Locate the cell with the specified text and output its (X, Y) center coordinate. 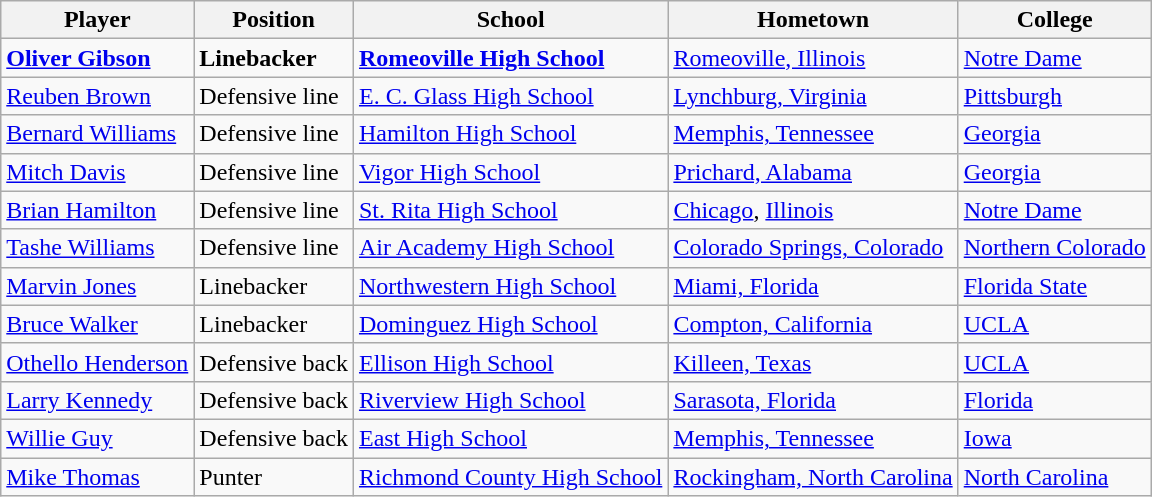
Ellison High School (510, 362)
North Carolina (1054, 477)
Killeen, Texas (813, 362)
Sarasota, Florida (813, 400)
Bernard Williams (98, 134)
Florida State (1054, 286)
Romeoville High School (510, 58)
Vigor High School (510, 172)
Position (274, 20)
Chicago, Illinois (813, 210)
Brian Hamilton (98, 210)
Romeoville, Illinois (813, 58)
Air Academy High School (510, 248)
Riverview High School (510, 400)
Dominguez High School (510, 324)
Rockingham, North Carolina (813, 477)
Oliver Gibson (98, 58)
St. Rita High School (510, 210)
Tashe Williams (98, 248)
School (510, 20)
Pittsburgh (1054, 96)
Colorado Springs, Colorado (813, 248)
Iowa (1054, 438)
Punter (274, 477)
Othello Henderson (98, 362)
E. C. Glass High School (510, 96)
Hometown (813, 20)
Prichard, Alabama (813, 172)
Compton, California (813, 324)
Bruce Walker (98, 324)
Reuben Brown (98, 96)
Player (98, 20)
Richmond County High School (510, 477)
East High School (510, 438)
Lynchburg, Virginia (813, 96)
Mike Thomas (98, 477)
Miami, Florida (813, 286)
Willie Guy (98, 438)
Marvin Jones (98, 286)
Northern Colorado (1054, 248)
Hamilton High School (510, 134)
Florida (1054, 400)
Mitch Davis (98, 172)
Larry Kennedy (98, 400)
Northwestern High School (510, 286)
College (1054, 20)
